Extract the [x, y] coordinate from the center of the cell holding the provided text.  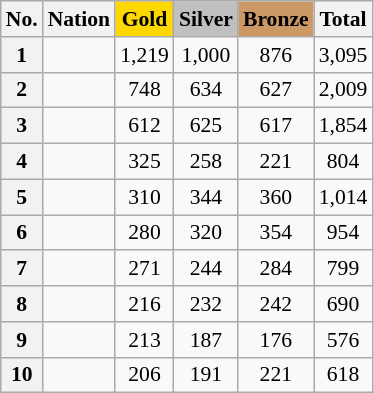
3,095 [344, 55]
7 [22, 269]
612 [144, 126]
242 [276, 304]
627 [276, 90]
325 [144, 162]
271 [144, 269]
5 [22, 197]
876 [276, 55]
4 [22, 162]
10 [22, 375]
690 [344, 304]
1,219 [144, 55]
625 [206, 126]
Nation [79, 19]
191 [206, 375]
2 [22, 90]
344 [206, 197]
954 [344, 233]
1,014 [344, 197]
258 [206, 162]
187 [206, 340]
634 [206, 90]
8 [22, 304]
Total [344, 19]
310 [144, 197]
576 [344, 340]
618 [344, 375]
6 [22, 233]
284 [276, 269]
244 [206, 269]
Silver [206, 19]
320 [206, 233]
206 [144, 375]
1,000 [206, 55]
617 [276, 126]
9 [22, 340]
799 [344, 269]
280 [144, 233]
213 [144, 340]
Gold [144, 19]
354 [276, 233]
No. [22, 19]
748 [144, 90]
216 [144, 304]
Bronze [276, 19]
176 [276, 340]
232 [206, 304]
1,854 [344, 126]
3 [22, 126]
2,009 [344, 90]
360 [276, 197]
804 [344, 162]
1 [22, 55]
